Return [X, Y] of the center of cell containing provided text 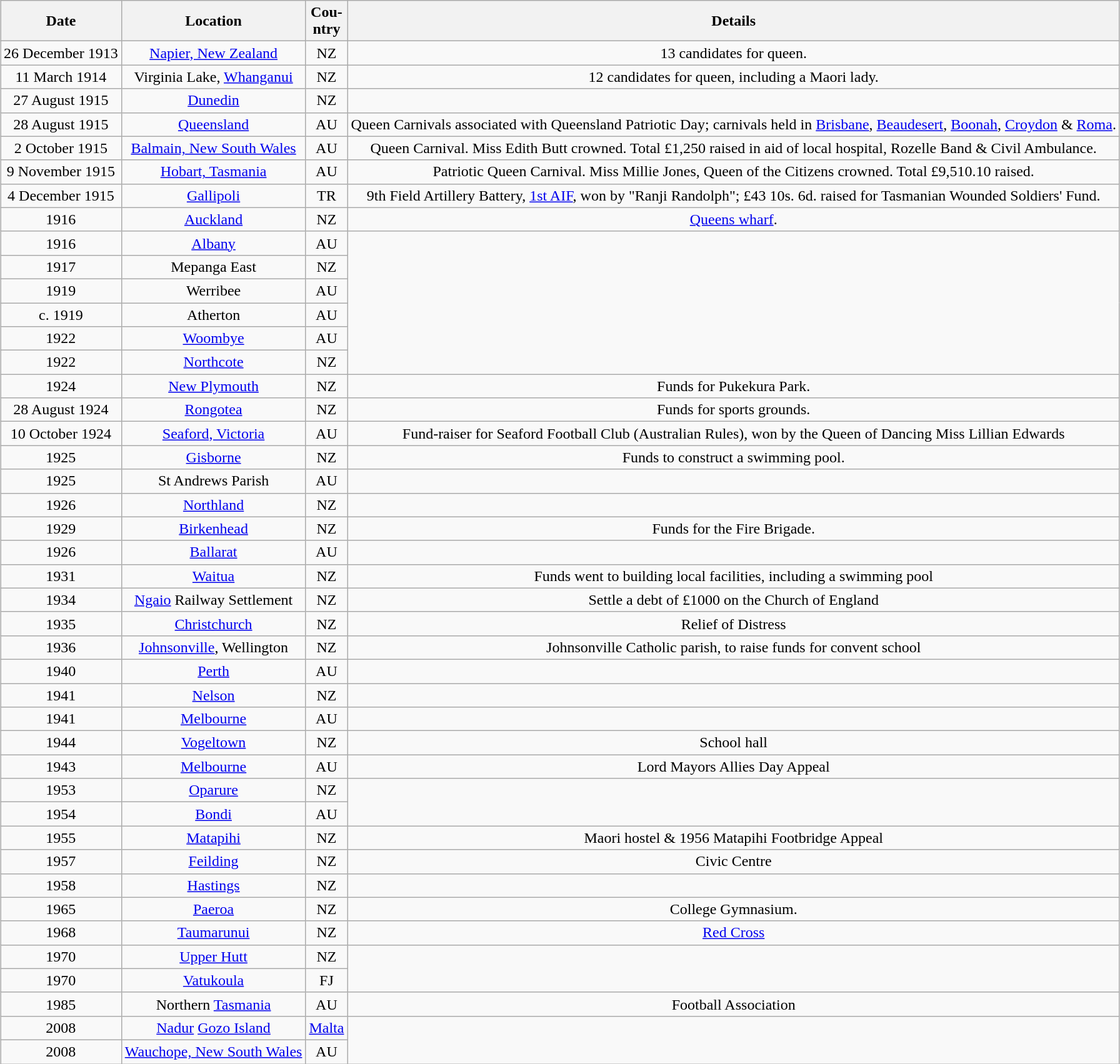
1936 [61, 647]
Feilding [214, 862]
School hall [734, 743]
Northern Tasmania [214, 1004]
Seaford, Victoria [214, 434]
Vogeltown [214, 743]
1929 [61, 529]
Maori hostel & 1956 Matapihi Footbridge Appeal [734, 838]
1924 [61, 386]
Red Cross [734, 933]
Northland [214, 505]
4 December 1915 [61, 196]
9th Field Artillery Battery, 1st AIF, won by "Ranji Randolph"; £43 10s. 6d. raised for Tasmanian Wounded Soldiers' Fund. [734, 196]
Patriotic Queen Carnival. Miss Millie Jones, Queen of the Citizens crowned. Total £9,510.10 raised. [734, 172]
Woombye [214, 339]
Matapihi [214, 838]
Perth [214, 671]
1919 [61, 291]
Details [734, 21]
28 August 1915 [61, 124]
St Andrews Parish [214, 481]
11 March 1914 [61, 77]
Queensland [214, 124]
College Gymnasium. [734, 909]
c. 1919 [61, 314]
1944 [61, 743]
Vatukoula [214, 980]
Taumarunui [214, 933]
1985 [61, 1004]
Christchurch [214, 624]
Ballarat [214, 552]
Virginia Lake, Whanganui [214, 77]
Bondi [214, 814]
Settle a debt of £1000 on the Church of England [734, 600]
Football Association [734, 1004]
9 November 1915 [61, 172]
Relief of Distress [734, 624]
New Plymouth [214, 386]
Gallipoli [214, 196]
Hobart, Tasmania [214, 172]
Mepanga East [214, 267]
Malta [326, 1028]
Napier, New Zealand [214, 53]
10 October 1924 [61, 434]
Paeroa [214, 909]
Funds went to building local facilities, including a swimming pool [734, 576]
Fund-raiser for Seaford Football Club (Australian Rules), won by the Queen of Dancing Miss Lillian Edwards [734, 434]
Hastings [214, 885]
Ngaio Railway Settlement [214, 600]
Albany [214, 243]
1940 [61, 671]
Atherton [214, 314]
1957 [61, 862]
2 October 1915 [61, 148]
Werribee [214, 291]
Queens wharf. [734, 219]
28 August 1924 [61, 410]
Location [214, 21]
Funds to construct a swimming pool. [734, 457]
27 August 1915 [61, 101]
1968 [61, 933]
Cou-ntry [326, 21]
Wauchope, New South Wales [214, 1052]
Queen Carnivals associated with Queensland Patriotic Day; carnivals held in Brisbane, Beaudesert, Boonah, Croydon & Roma. [734, 124]
1954 [61, 814]
12 candidates for queen, including a Maori lady. [734, 77]
Funds for the Fire Brigade. [734, 529]
Date [61, 21]
Civic Centre [734, 862]
1965 [61, 909]
1917 [61, 267]
Rongotea [214, 410]
Nadur Gozo Island [214, 1028]
Johnsonville Catholic parish, to raise funds for convent school [734, 647]
1955 [61, 838]
1943 [61, 767]
Nelson [214, 695]
13 candidates for queen. [734, 53]
1958 [61, 885]
1953 [61, 790]
Balmain, New South Wales [214, 148]
TR [326, 196]
Funds for sports grounds. [734, 410]
Funds for Pukekura Park. [734, 386]
Dunedin [214, 101]
Johnsonville, Wellington [214, 647]
Gisborne [214, 457]
Waitua [214, 576]
FJ [326, 980]
1931 [61, 576]
Queen Carnival. Miss Edith Butt crowned. Total £1,250 raised in aid of local hospital, Rozelle Band & Civil Ambulance. [734, 148]
Upper Hutt [214, 957]
1935 [61, 624]
Northcote [214, 362]
26 December 1913 [61, 53]
Oparure [214, 790]
Auckland [214, 219]
1934 [61, 600]
Lord Mayors Allies Day Appeal [734, 767]
Birkenhead [214, 529]
